Scan for the cell matching the given text and deliver its (x, y) coordinate at center. 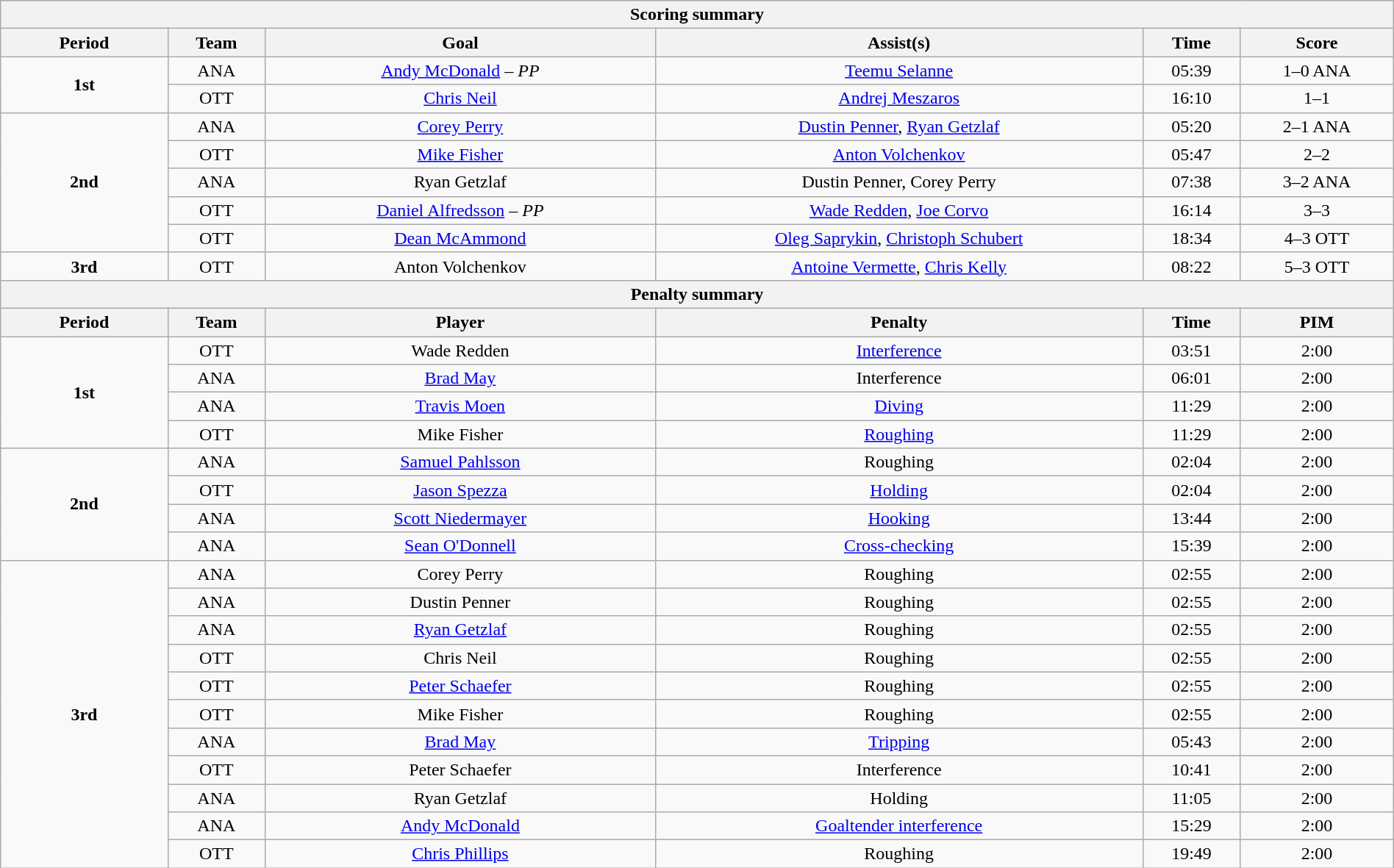
Daniel Alfredsson – PP (460, 210)
Jason Spezza (460, 490)
Oleg Saprykin, Christoph Schubert (898, 238)
Teemu Selanne (898, 71)
16:14 (1191, 210)
08:22 (1191, 266)
Player (460, 322)
Cross-checking (898, 546)
Andrej Meszaros (898, 98)
05:43 (1191, 742)
Scott Niedermayer (460, 518)
19:49 (1191, 854)
03:51 (1191, 351)
Goaltender interference (898, 826)
05:39 (1191, 71)
PIM (1317, 322)
16:10 (1191, 98)
Assist(s) (898, 43)
1–1 (1317, 98)
Penalty (898, 322)
4–3 OTT (1317, 238)
Dustin Penner (460, 602)
07:38 (1191, 182)
5–3 OTT (1317, 266)
Diving (898, 406)
2–1 ANA (1317, 126)
3–3 (1317, 210)
Penalty summary (697, 294)
15:39 (1191, 546)
Scoring summary (697, 15)
06:01 (1191, 379)
Dean McAmmond (460, 238)
3–2 ANA (1317, 182)
10:41 (1191, 770)
Goal (460, 43)
2–2 (1317, 154)
11:05 (1191, 797)
05:47 (1191, 154)
Sean O'Donnell (460, 546)
13:44 (1191, 518)
Hooking (898, 518)
Score (1317, 43)
1–0 ANA (1317, 71)
Samuel Pahlsson (460, 462)
Andy McDonald – PP (460, 71)
Wade Redden, Joe Corvo (898, 210)
Dustin Penner, Corey Perry (898, 182)
18:34 (1191, 238)
Wade Redden (460, 351)
15:29 (1191, 826)
Chris Phillips (460, 854)
Tripping (898, 742)
Andy McDonald (460, 826)
Dustin Penner, Ryan Getzlaf (898, 126)
05:20 (1191, 126)
Travis Moen (460, 406)
Antoine Vermette, Chris Kelly (898, 266)
